Determine the (X, Y) coordinate at the center of the cell enclosing the given text.  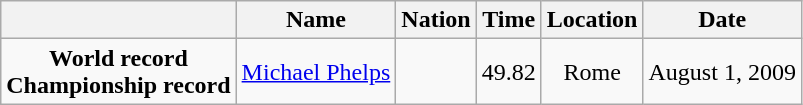
World record Championship record (118, 72)
Nation (436, 20)
Date (722, 20)
49.82 (508, 72)
Name (316, 20)
Rome (592, 72)
Location (592, 20)
Time (508, 20)
Michael Phelps (316, 72)
August 1, 2009 (722, 72)
